Determine the (X, Y) coordinate at the center of the cell enclosing the given text.  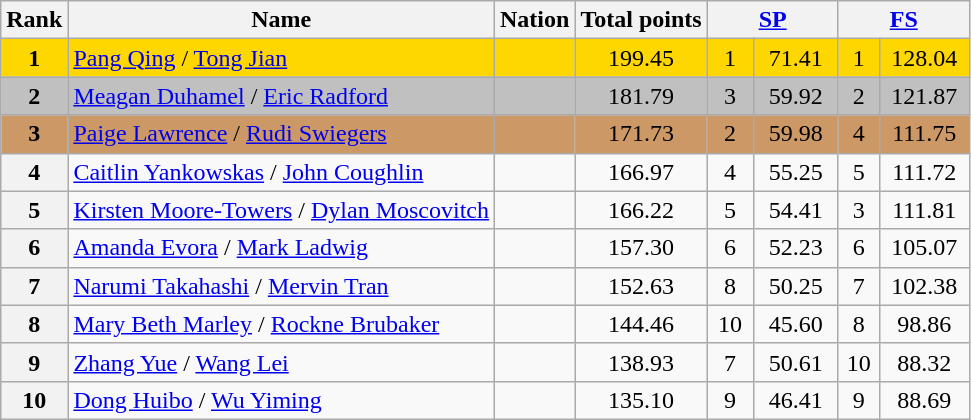
54.41 (796, 210)
55.25 (796, 172)
59.92 (796, 96)
102.38 (924, 286)
88.69 (924, 400)
121.87 (924, 96)
FS (904, 20)
105.07 (924, 248)
166.97 (641, 172)
52.23 (796, 248)
111.81 (924, 210)
SP (772, 20)
Nation (535, 20)
50.25 (796, 286)
45.60 (796, 324)
181.79 (641, 96)
Zhang Yue / Wang Lei (282, 362)
Total points (641, 20)
135.10 (641, 400)
Caitlin Yankowskas / John Coughlin (282, 172)
Name (282, 20)
Amanda Evora / Mark Ladwig (282, 248)
50.61 (796, 362)
Dong Huibo / Wu Yiming (282, 400)
166.22 (641, 210)
144.46 (641, 324)
Mary Beth Marley / Rockne Brubaker (282, 324)
199.45 (641, 58)
46.41 (796, 400)
71.41 (796, 58)
128.04 (924, 58)
157.30 (641, 248)
Paige Lawrence / Rudi Swiegers (282, 134)
138.93 (641, 362)
111.72 (924, 172)
Narumi Takahashi / Mervin Tran (282, 286)
Kirsten Moore-Towers / Dylan Moscovitch (282, 210)
111.75 (924, 134)
171.73 (641, 134)
59.98 (796, 134)
Rank (34, 20)
88.32 (924, 362)
98.86 (924, 324)
152.63 (641, 286)
Meagan Duhamel / Eric Radford (282, 96)
Pang Qing / Tong Jian (282, 58)
